Extract the [x, y] coordinate from the center of the cell holding the provided text.  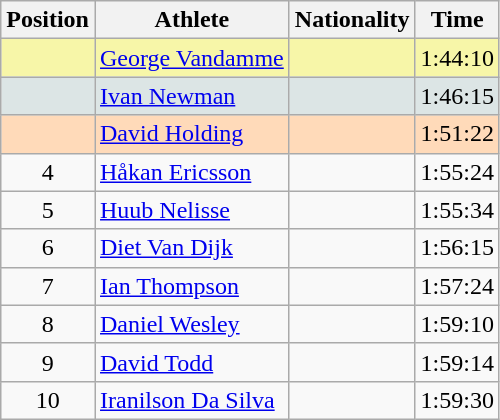
Daniel Wesley [192, 324]
1:56:15 [457, 248]
Iranilson Da Silva [192, 400]
1:55:34 [457, 210]
1:51:22 [457, 134]
Huub Nelisse [192, 210]
8 [48, 324]
1:44:10 [457, 58]
Athlete [192, 20]
David Holding [192, 134]
7 [48, 286]
1:57:24 [457, 286]
Ivan Newman [192, 96]
George Vandamme [192, 58]
Nationality [352, 20]
Time [457, 20]
Position [48, 20]
10 [48, 400]
1:59:14 [457, 362]
4 [48, 172]
1:46:15 [457, 96]
5 [48, 210]
6 [48, 248]
Ian Thompson [192, 286]
Diet Van Dijk [192, 248]
Håkan Ericsson [192, 172]
David Todd [192, 362]
1:55:24 [457, 172]
1:59:10 [457, 324]
1:59:30 [457, 400]
9 [48, 362]
